Output the (X, Y) coordinate of the center of the cell containing the given text.  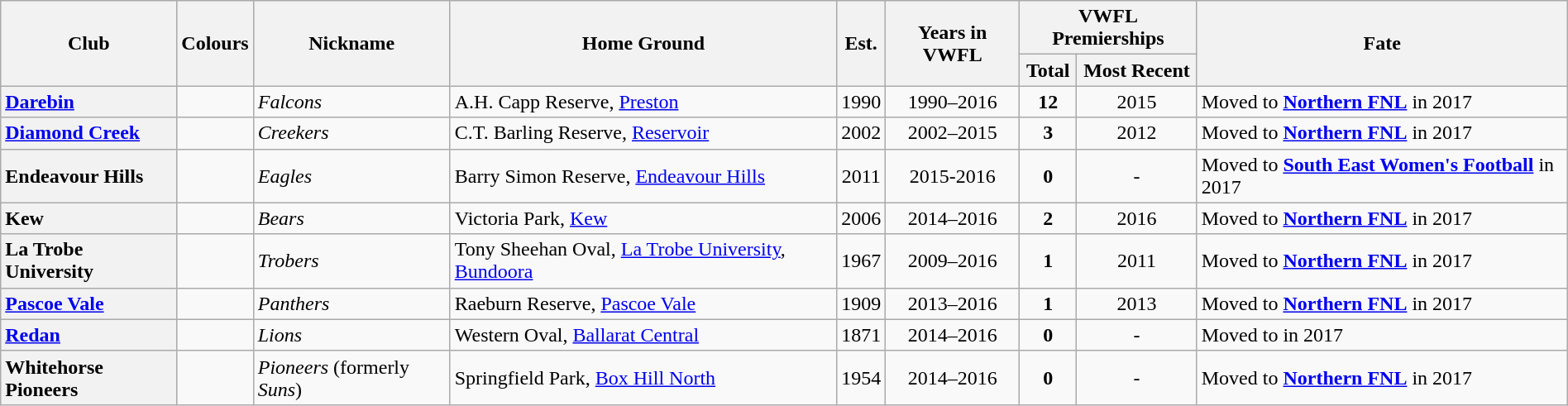
Est. (862, 43)
2006 (862, 218)
Moved to in 2017 (1382, 335)
VWFL Premierships (1108, 28)
2009–2016 (953, 261)
Pascoe Vale (89, 303)
La Trobe University (89, 261)
1871 (862, 335)
Western Oval, Ballarat Central (643, 335)
Victoria Park, Kew (643, 218)
2015-2016 (953, 175)
Redan (89, 335)
Barry Simon Reserve, Endeavour Hills (643, 175)
Pioneers (formerly Suns) (351, 377)
Most Recent (1137, 70)
Fate (1382, 43)
1967 (862, 261)
2015 (1137, 102)
1990 (862, 102)
Diamond Creek (89, 133)
2002 (862, 133)
1990–2016 (953, 102)
2013–2016 (953, 303)
Moved to South East Women's Football in 2017 (1382, 175)
2016 (1137, 218)
Panthers (351, 303)
Lions (351, 335)
Bears (351, 218)
C.T. Barling Reserve, Reservoir (643, 133)
2012 (1137, 133)
Colours (215, 43)
3 (1049, 133)
Club (89, 43)
1909 (862, 303)
1954 (862, 377)
Tony Sheehan Oval, La Trobe University, Bundoora (643, 261)
Home Ground (643, 43)
Springfield Park, Box Hill North (643, 377)
2 (1049, 218)
Years in VWFL (953, 43)
Total (1049, 70)
Kew (89, 218)
12 (1049, 102)
Raeburn Reserve, Pascoe Vale (643, 303)
Endeavour Hills (89, 175)
Creekers (351, 133)
Whitehorse Pioneers (89, 377)
2002–2015 (953, 133)
Trobers (351, 261)
Darebin (89, 102)
A.H. Capp Reserve, Preston (643, 102)
Eagles (351, 175)
2013 (1137, 303)
Nickname (351, 43)
Falcons (351, 102)
